Identify which cell holds the provided text, then report its [X, Y] central coordinate. 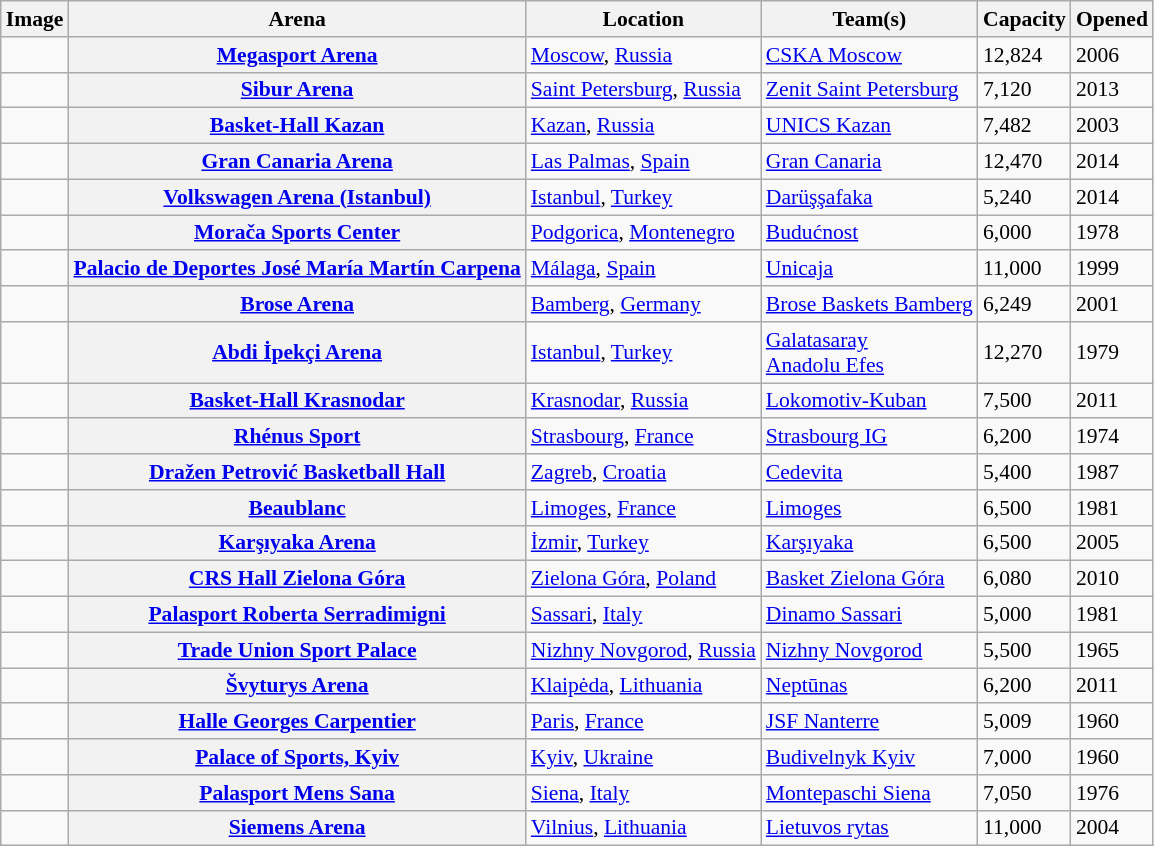
Budućnost [870, 233]
7,482 [1024, 126]
Palace of Sports, Kyiv [296, 757]
Krasnodar, Russia [644, 401]
Palasport Mens Sana [296, 793]
Karşıyaka [870, 543]
12,470 [1024, 162]
Karşıyaka Arena [296, 543]
2005 [1112, 543]
Vilnius, Lithuania [644, 828]
5,500 [1024, 650]
Capacity [1024, 19]
Megasport Arena [296, 55]
CSKA Moscow [870, 55]
Montepaschi Siena [870, 793]
Basket Zielona Góra [870, 579]
7,120 [1024, 90]
Moscow, Russia [644, 55]
Zagreb, Croatia [644, 472]
Klaipėda, Lithuania [644, 686]
5,400 [1024, 472]
7,000 [1024, 757]
1965 [1112, 650]
Palacio de Deportes José María Martín Carpena [296, 269]
Beaublanc [296, 508]
Las Palmas, Spain [644, 162]
5,000 [1024, 615]
1987 [1112, 472]
2013 [1112, 90]
Zenit Saint Petersburg [870, 90]
Strasbourg IG [870, 437]
Bamberg, Germany [644, 304]
Gran Canaria [870, 162]
Palasport Roberta Serradimigni [296, 615]
Strasbourg, France [644, 437]
Basket-Hall Kazan [296, 126]
Sassari, Italy [644, 615]
6,080 [1024, 579]
UNICS Kazan [870, 126]
1979 [1112, 352]
2001 [1112, 304]
İzmir, Turkey [644, 543]
GalatasarayAnadolu Efes [870, 352]
Abdi İpekçi Arena [296, 352]
Zielona Góra, Poland [644, 579]
Sibur Arena [296, 90]
Paris, France [644, 722]
Nizhny Novgorod [870, 650]
Saint Petersburg, Russia [644, 90]
1978 [1112, 233]
Arena [296, 19]
Siemens Arena [296, 828]
Brose Baskets Bamberg [870, 304]
Opened [1112, 19]
Morača Sports Center [296, 233]
Location [644, 19]
Darüşşafaka [870, 197]
Neptūnas [870, 686]
2010 [1112, 579]
6,249 [1024, 304]
Cedevita [870, 472]
Basket-Hall Krasnodar [296, 401]
Team(s) [870, 19]
Nizhny Novgorod, Russia [644, 650]
Kyiv, Ukraine [644, 757]
7,500 [1024, 401]
Limoges [870, 508]
Lokomotiv-Kuban [870, 401]
CRS Hall Zielona Góra [296, 579]
1999 [1112, 269]
Švyturys Arena [296, 686]
Image [35, 19]
2004 [1112, 828]
Lietuvos rytas [870, 828]
7,050 [1024, 793]
2006 [1112, 55]
5,009 [1024, 722]
Podgorica, Montenegro [644, 233]
Málaga, Spain [644, 269]
Gran Canaria Arena [296, 162]
1974 [1112, 437]
Budivelnyk Kyiv [870, 757]
Rhénus Sport [296, 437]
Dinamo Sassari [870, 615]
Trade Union Sport Palace [296, 650]
12,270 [1024, 352]
Unicaja [870, 269]
Brose Arena [296, 304]
1976 [1112, 793]
Kazan, Russia [644, 126]
Siena, Italy [644, 793]
12,824 [1024, 55]
Halle Georges Carpentier [296, 722]
2003 [1112, 126]
6,000 [1024, 233]
5,240 [1024, 197]
Limoges, France [644, 508]
Dražen Petrović Basketball Hall [296, 472]
JSF Nanterre [870, 722]
Volkswagen Arena (Istanbul) [296, 197]
